Detect which cell encompasses the target text, then output its [x, y] center coordinate. 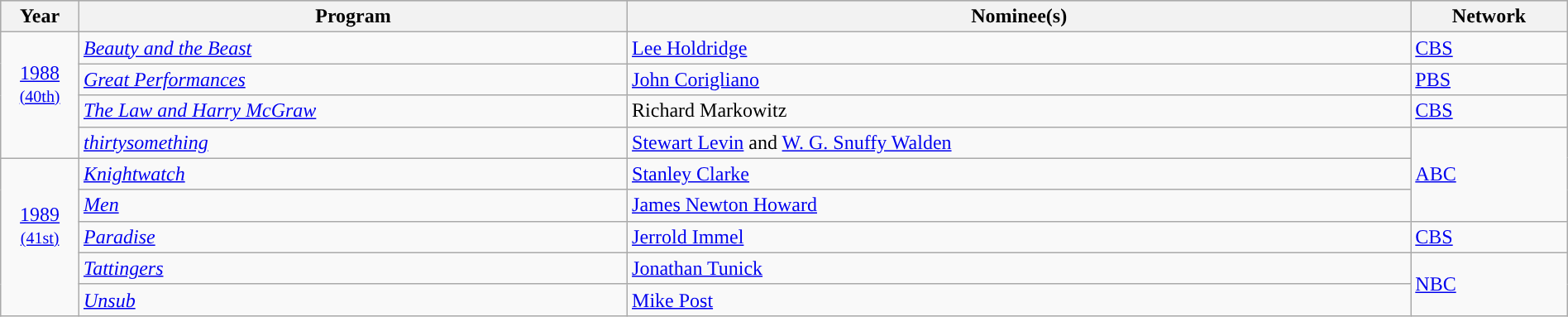
Knightwatch [352, 174]
Mike Post [1019, 300]
John Corigliano [1019, 79]
James Newton Howard [1019, 205]
Stewart Levin and W. G. Snuffy Walden [1019, 142]
1989(41st) [40, 237]
Jonathan Tunick [1019, 268]
Year [40, 17]
Great Performances [352, 79]
Beauty and the Beast [352, 48]
thirtysomething [352, 142]
Tattingers [352, 268]
The Law and Harry McGraw [352, 111]
Men [352, 205]
Paradise [352, 237]
Nominee(s) [1019, 17]
Jerrold Immel [1019, 237]
Stanley Clarke [1019, 174]
Unsub [352, 300]
Richard Markowitz [1019, 111]
NBC [1489, 284]
Lee Holdridge [1019, 48]
ABC [1489, 174]
Program [352, 17]
1988(40th) [40, 95]
PBS [1489, 79]
Network [1489, 17]
